From the cell containing the given text, extract its center point as (X, Y) coordinate. 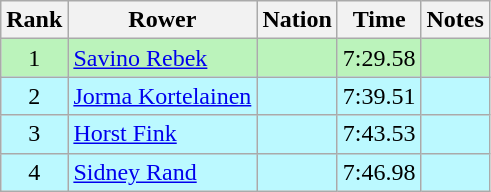
Sidney Rand (162, 172)
Horst Fink (162, 134)
Nation (297, 20)
7:46.98 (379, 172)
Rower (162, 20)
Rank (34, 20)
7:29.58 (379, 58)
2 (34, 96)
7:39.51 (379, 96)
Jorma Kortelainen (162, 96)
4 (34, 172)
Savino Rebek (162, 58)
7:43.53 (379, 134)
3 (34, 134)
Notes (455, 20)
1 (34, 58)
Time (379, 20)
